Pinpoint the cell where the given text exists, returning its (X, Y) midpoint coordinate. 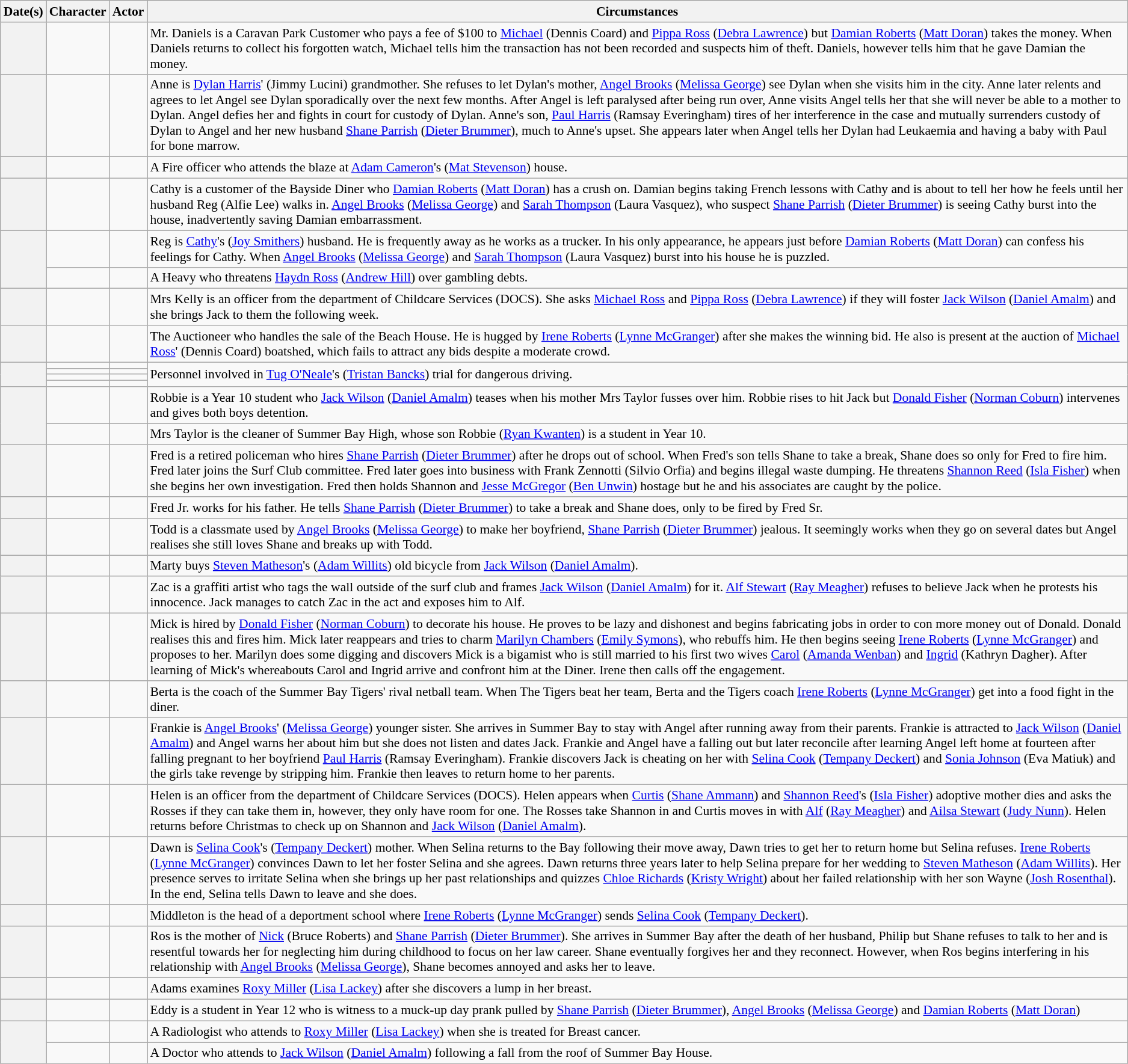
Marty buys Steven Matheson's (Adam Willits) old bicycle from Jack Wilson (Daniel Amalm). (636, 566)
A Doctor who attends to Jack Wilson (Daniel Amalm) following a fall from the roof of Summer Bay House. (636, 1053)
Mrs Taylor is the cleaner of Summer Bay High, whose son Robbie (Ryan Kwanten) is a student in Year 10. (636, 434)
Character (78, 11)
Personnel involved in Tug O'Neale's (Tristan Bancks) trial for dangerous driving. (636, 374)
A Heavy who threatens Haydn Ross (Andrew Hill) over gambling debts. (636, 278)
A Fire officer who attends the blaze at Adam Cameron's (Mat Stevenson) house. (636, 168)
Fred Jr. works for his father. He tells Shane Parrish (Dieter Brummer) to take a break and Shane does, only to be fired by Fred Sr. (636, 508)
A Radiologist who attends to Roxy Miller (Lisa Lackey) when she is treated for Breast cancer. (636, 1032)
Adams examines Roxy Miller (Lisa Lackey) after she discovers a lump in her breast. (636, 989)
Actor (129, 11)
Date(s) (23, 11)
Circumstances (636, 11)
Middleton is the head of a deportment school where Irene Roberts (Lynne McGranger) sends Selina Cook (Tempany Deckert). (636, 915)
